Find where the given text appears and provide that cell's center as (X, Y) coordinate. 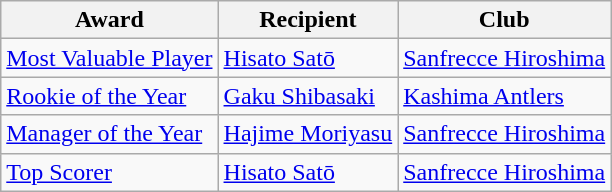
Award (110, 20)
Recipient (308, 20)
Gaku Shibasaki (308, 96)
Most Valuable Player (110, 58)
Club (504, 20)
Hajime Moriyasu (308, 134)
Rookie of the Year (110, 96)
Top Scorer (110, 172)
Kashima Antlers (504, 96)
Manager of the Year (110, 134)
